Provide the [x, y] coordinate of the cell's center where the given text is located.  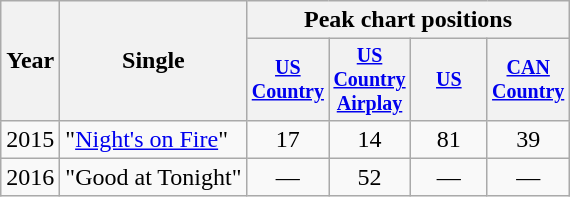
US Country [288, 80]
Single [154, 61]
Peak chart positions [408, 20]
81 [448, 139]
Year [30, 61]
US [448, 80]
17 [288, 139]
2016 [30, 177]
2015 [30, 139]
14 [370, 139]
CAN Country [528, 80]
"Good at Tonight" [154, 177]
"Night's on Fire" [154, 139]
US Country Airplay [370, 80]
52 [370, 177]
39 [528, 139]
